Output the [x, y] coordinate of the center of the cell containing the given text.  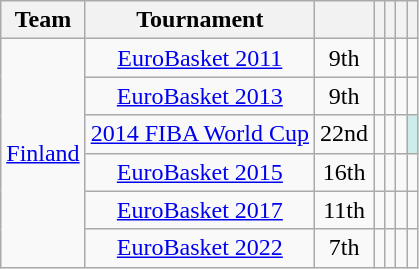
EuroBasket 2017 [200, 210]
7th [344, 248]
2014 FIBA World Cup [200, 134]
22nd [344, 134]
11th [344, 210]
Finland [43, 153]
EuroBasket 2022 [200, 248]
Team [43, 20]
EuroBasket 2015 [200, 172]
EuroBasket 2011 [200, 58]
16th [344, 172]
Tournament [200, 20]
EuroBasket 2013 [200, 96]
